Find where the given text appears and provide that cell's center as (x, y) coordinate. 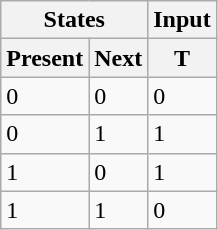
Next (118, 58)
T (182, 58)
Input (182, 20)
Present (45, 58)
States (74, 20)
